Provide the [x, y] coordinate of the cell's center where the given text is located.  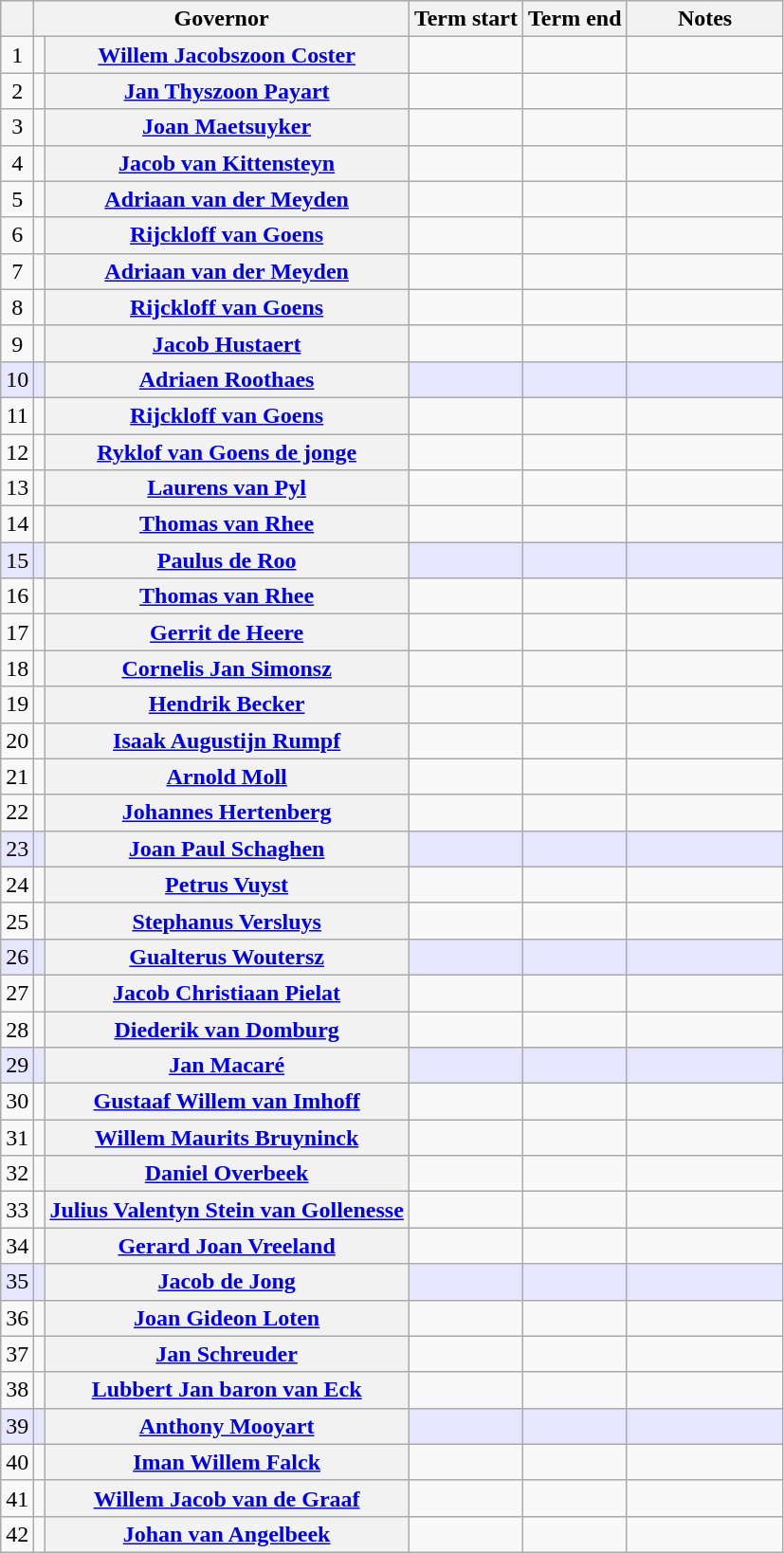
5 [17, 199]
33 [17, 1210]
13 [17, 488]
15 [17, 560]
Term start [465, 19]
27 [17, 993]
Julius Valentyn Stein van Gollenesse [227, 1210]
Johan van Angelbeek [227, 1534]
Governor [222, 19]
Isaak Augustijn Rumpf [227, 740]
25 [17, 921]
21 [17, 776]
40 [17, 1462]
Gerard Joan Vreeland [227, 1246]
Jan Schreuder [227, 1354]
Paulus de Roo [227, 560]
38 [17, 1390]
2 [17, 91]
7 [17, 271]
Joan Gideon Loten [227, 1318]
42 [17, 1534]
Jacob Hustaert [227, 343]
Joan Paul Schaghen [227, 849]
30 [17, 1102]
Jan Macaré [227, 1066]
3 [17, 127]
Diederik van Domburg [227, 1029]
Term end [575, 19]
Cornelis Jan Simonsz [227, 668]
Adriaen Roothaes [227, 379]
8 [17, 307]
19 [17, 704]
Stephanus Versluys [227, 921]
Hendrik Becker [227, 704]
Gerrit de Heere [227, 632]
Laurens van Pyl [227, 488]
Iman Willem Falck [227, 1462]
39 [17, 1426]
14 [17, 524]
22 [17, 813]
Joan Maetsuyker [227, 127]
41 [17, 1498]
11 [17, 415]
34 [17, 1246]
Jacob Christiaan Pielat [227, 993]
31 [17, 1138]
26 [17, 957]
16 [17, 596]
Anthony Mooyart [227, 1426]
9 [17, 343]
12 [17, 452]
20 [17, 740]
Petrus Vuyst [227, 885]
24 [17, 885]
36 [17, 1318]
37 [17, 1354]
Willem Maurits Bruyninck [227, 1138]
29 [17, 1066]
1 [17, 55]
Gustaaf Willem van Imhoff [227, 1102]
Daniel Overbeek [227, 1174]
Ryklof van Goens de jonge [227, 452]
Jan Thyszoon Payart [227, 91]
Willem Jacob van de Graaf [227, 1498]
Notes [705, 19]
17 [17, 632]
Willem Jacobszoon Coster [227, 55]
Lubbert Jan baron van Eck [227, 1390]
Johannes Hertenberg [227, 813]
4 [17, 163]
28 [17, 1029]
Arnold Moll [227, 776]
18 [17, 668]
23 [17, 849]
35 [17, 1282]
Gualterus Woutersz [227, 957]
Jacob van Kittensteyn [227, 163]
10 [17, 379]
Jacob de Jong [227, 1282]
32 [17, 1174]
6 [17, 235]
